Pinpoint the cell where the given text exists, returning its [X, Y] midpoint coordinate. 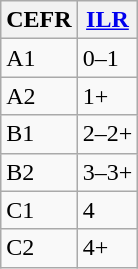
CEFR [39, 20]
4+ [108, 248]
A2 [39, 96]
A1 [39, 58]
C1 [39, 210]
4 [108, 210]
ILR [108, 20]
3–3+ [108, 172]
0–1 [108, 58]
C2 [39, 248]
2–2+ [108, 134]
B2 [39, 172]
B1 [39, 134]
1+ [108, 96]
